Return the [X, Y] coordinate for the center point of the cell that contains the specified text.  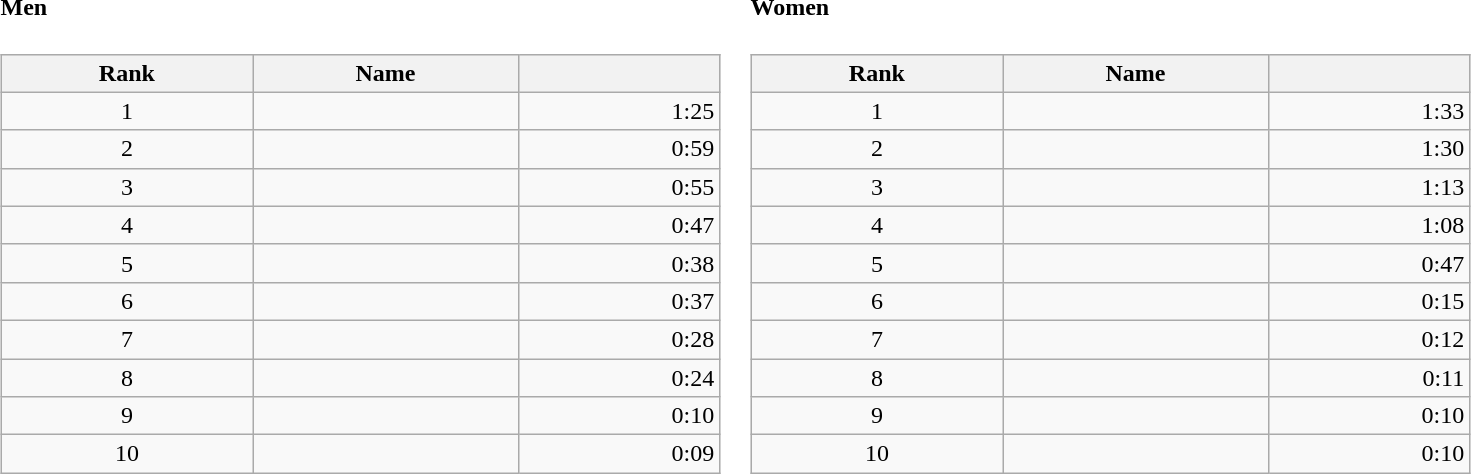
0:09 [618, 454]
0:37 [618, 301]
0:38 [618, 263]
0:24 [618, 378]
1:08 [1368, 225]
0:55 [618, 187]
1:13 [1368, 187]
0:59 [618, 149]
1:30 [1368, 149]
0:11 [1368, 378]
0:15 [1368, 301]
1:33 [1368, 111]
0:28 [618, 339]
1:25 [618, 111]
0:12 [1368, 339]
